Scan for the cell matching the given text and deliver its [X, Y] coordinate at center. 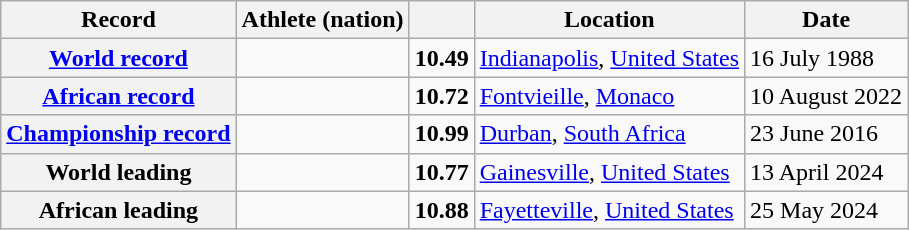
Championship record [118, 134]
Indianapolis, United States [609, 58]
25 May 2024 [826, 210]
Athlete (nation) [322, 20]
Fayetteville, United States [609, 210]
World leading [118, 172]
Gainesville, United States [609, 172]
10.88 [442, 210]
African leading [118, 210]
10.72 [442, 96]
African record [118, 96]
Record [118, 20]
Date [826, 20]
23 June 2016 [826, 134]
10.77 [442, 172]
Fontvieille, Monaco [609, 96]
16 July 1988 [826, 58]
10.49 [442, 58]
13 April 2024 [826, 172]
World record [118, 58]
Durban, South Africa [609, 134]
10.99 [442, 134]
Location [609, 20]
10 August 2022 [826, 96]
